Capture the cell that displays the provided text and extract its [X, Y] central coordinate. 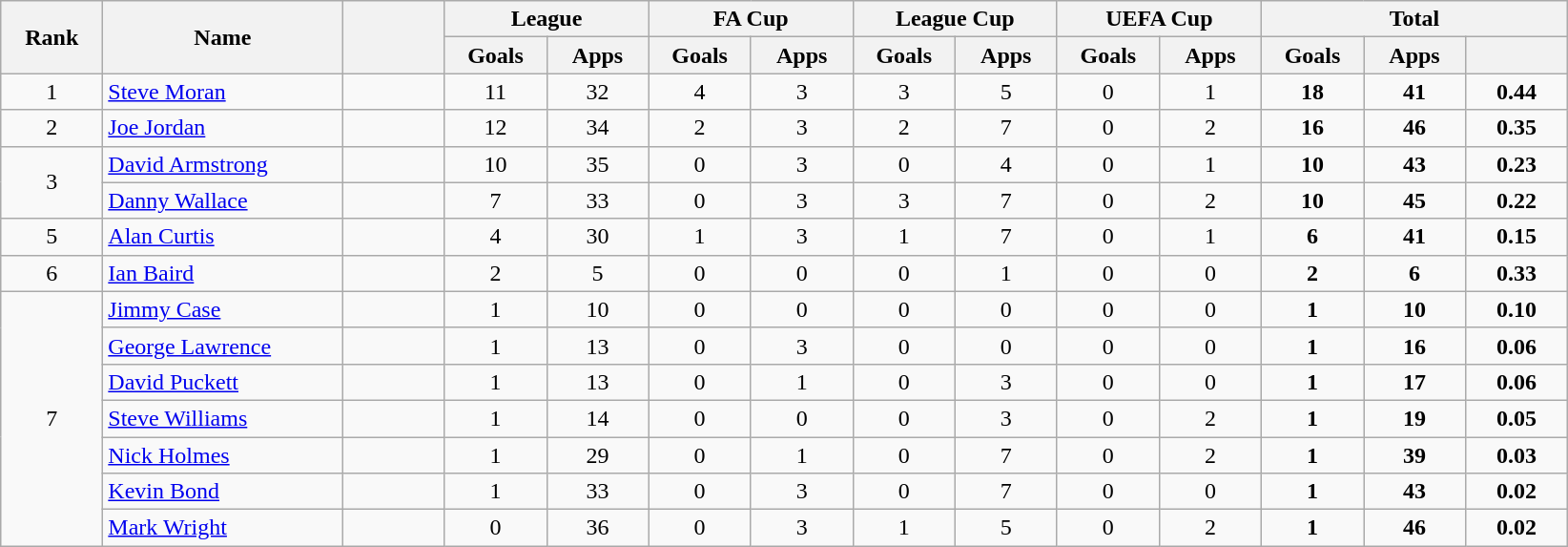
29 [597, 455]
Nick Holmes [223, 455]
39 [1415, 455]
Kevin Bond [223, 492]
0.33 [1516, 273]
0.03 [1516, 455]
Jimmy Case [223, 309]
35 [597, 164]
Alan Curtis [223, 237]
14 [597, 418]
League Cup [955, 19]
0.23 [1516, 164]
David Puckett [223, 382]
David Armstrong [223, 164]
45 [1415, 200]
0.05 [1516, 418]
Joe Jordan [223, 128]
Name [223, 37]
FA Cup [751, 19]
11 [496, 92]
Danny Wallace [223, 200]
Rank [52, 37]
0.22 [1516, 200]
Steve Moran [223, 92]
0.10 [1516, 309]
Ian Baird [223, 273]
Mark Wright [223, 528]
32 [597, 92]
0.44 [1516, 92]
League [547, 19]
17 [1415, 382]
0.35 [1516, 128]
19 [1415, 418]
12 [496, 128]
UEFA Cup [1159, 19]
34 [597, 128]
Total [1413, 19]
30 [597, 237]
0.15 [1516, 237]
Steve Williams [223, 418]
36 [597, 528]
George Lawrence [223, 346]
18 [1312, 92]
